Determine the [x, y] coordinate at the center of the cell enclosing the given text.  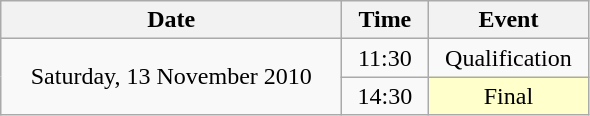
Final [508, 96]
Time [385, 20]
Saturday, 13 November 2010 [172, 77]
Date [172, 20]
Qualification [508, 58]
14:30 [385, 96]
11:30 [385, 58]
Event [508, 20]
